Output the [x, y] coordinate of the center of the cell containing the given text.  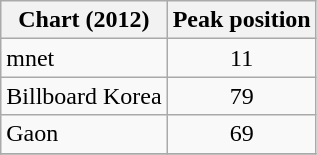
79 [242, 96]
Billboard Korea [84, 96]
mnet [84, 58]
11 [242, 58]
Gaon [84, 134]
69 [242, 134]
Peak position [242, 20]
Chart (2012) [84, 20]
